Detect which cell encompasses the target text, then output its (X, Y) center coordinate. 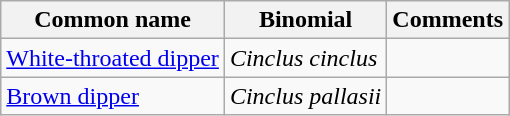
Binomial (305, 20)
Cinclus pallasii (305, 96)
Cinclus cinclus (305, 58)
White-throated dipper (113, 58)
Comments (448, 20)
Common name (113, 20)
Brown dipper (113, 96)
